Scan for the cell matching the given text and deliver its [x, y] coordinate at center. 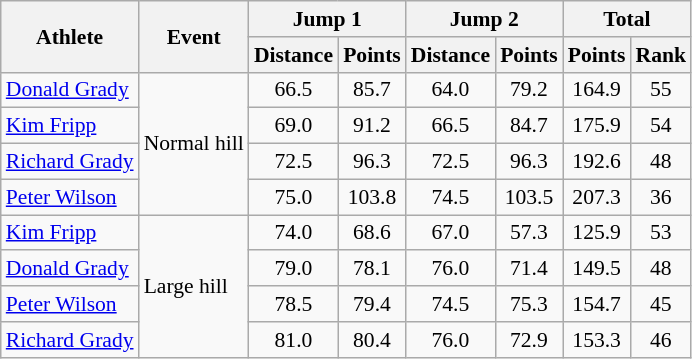
Athlete [70, 36]
Large hill [194, 286]
Event [194, 36]
153.3 [597, 340]
91.2 [372, 126]
53 [660, 233]
55 [660, 90]
149.5 [597, 269]
164.9 [597, 90]
68.6 [372, 233]
64.0 [450, 90]
79.4 [372, 304]
74.0 [294, 233]
Normal hill [194, 143]
Total [627, 19]
103.8 [372, 197]
79.0 [294, 269]
45 [660, 304]
Jump 2 [484, 19]
71.4 [529, 269]
125.9 [597, 233]
79.2 [529, 90]
Rank [660, 55]
207.3 [597, 197]
103.5 [529, 197]
192.6 [597, 162]
75.3 [529, 304]
81.0 [294, 340]
75.0 [294, 197]
67.0 [450, 233]
72.9 [529, 340]
175.9 [597, 126]
84.7 [529, 126]
78.5 [294, 304]
36 [660, 197]
54 [660, 126]
57.3 [529, 233]
80.4 [372, 340]
46 [660, 340]
154.7 [597, 304]
Jump 1 [328, 19]
69.0 [294, 126]
78.1 [372, 269]
85.7 [372, 90]
